Return (X, Y) of the center of cell containing provided text 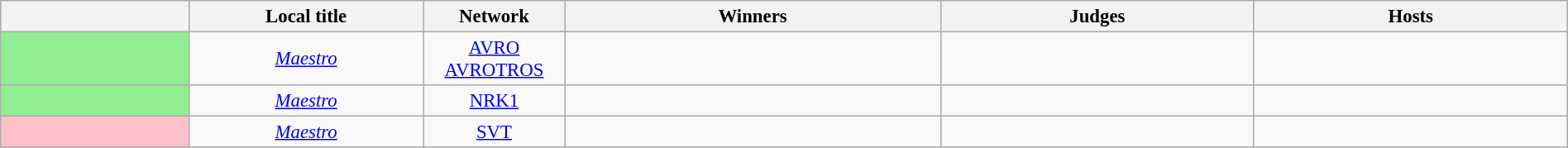
Judges (1097, 17)
AVRO AVROTROS (494, 60)
Network (494, 17)
Hosts (1411, 17)
SVT (494, 132)
Local title (306, 17)
NRK1 (494, 101)
Winners (753, 17)
